Capture the cell that displays the provided text and extract its (x, y) central coordinate. 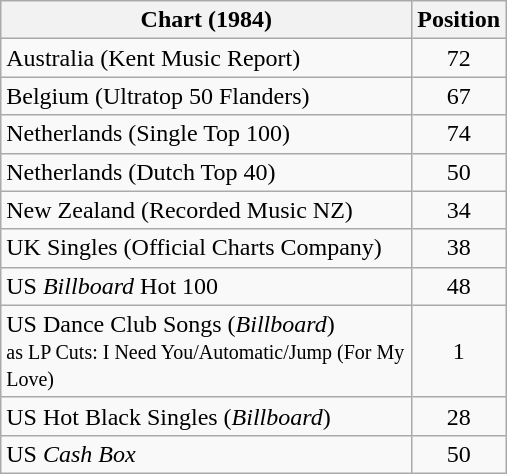
Australia (Kent Music Report) (206, 58)
Netherlands (Single Top 100) (206, 134)
1 (459, 351)
Belgium (Ultratop 50 Flanders) (206, 96)
28 (459, 416)
67 (459, 96)
UK Singles (Official Charts Company) (206, 248)
US Cash Box (206, 454)
74 (459, 134)
US Dance Club Songs (Billboard)as LP Cuts: I Need You/Automatic/Jump (For My Love) (206, 351)
Chart (1984) (206, 20)
38 (459, 248)
48 (459, 286)
72 (459, 58)
New Zealand (Recorded Music NZ) (206, 210)
Position (459, 20)
34 (459, 210)
Netherlands (Dutch Top 40) (206, 172)
US Hot Black Singles (Billboard) (206, 416)
US Billboard Hot 100 (206, 286)
